Provide the (X, Y) coordinate of the cell's center where the given text is located.  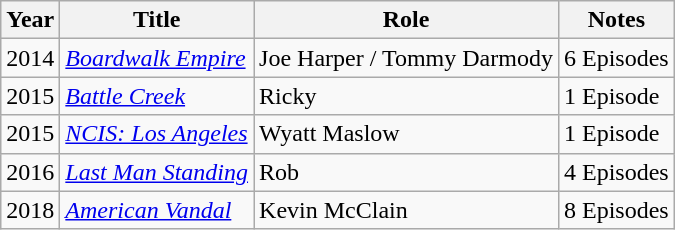
2014 (30, 58)
Joe Harper / Tommy Darmody (406, 58)
Role (406, 20)
2016 (30, 172)
Wyatt Maslow (406, 134)
Title (157, 20)
NCIS: Los Angeles (157, 134)
6 Episodes (616, 58)
Boardwalk Empire (157, 58)
4 Episodes (616, 172)
8 Episodes (616, 210)
American Vandal (157, 210)
Last Man Standing (157, 172)
2018 (30, 210)
Battle Creek (157, 96)
Ricky (406, 96)
Notes (616, 20)
Kevin McClain (406, 210)
Year (30, 20)
Rob (406, 172)
